Extract the (x, y) coordinate from the center of the cell holding the provided text.  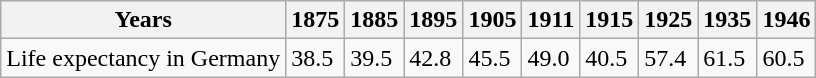
40.5 (610, 58)
49.0 (551, 58)
1935 (728, 20)
45.5 (492, 58)
38.5 (316, 58)
1905 (492, 20)
60.5 (786, 58)
1885 (374, 20)
1946 (786, 20)
61.5 (728, 58)
42.8 (434, 58)
Years (144, 20)
1895 (434, 20)
1875 (316, 20)
1925 (668, 20)
57.4 (668, 58)
39.5 (374, 58)
1911 (551, 20)
1915 (610, 20)
Life expectancy in Germany (144, 58)
